From the cell containing the given text, extract its center point as [x, y] coordinate. 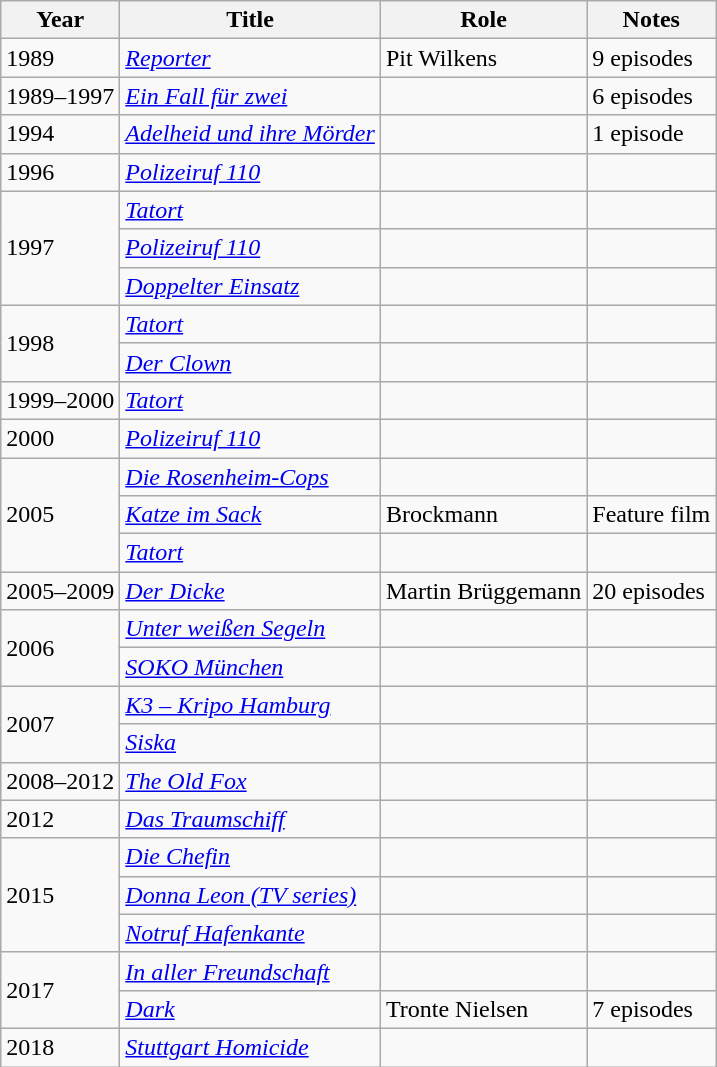
Die Chefin [250, 857]
Die Rosenheim-Cops [250, 477]
2007 [60, 724]
Title [250, 20]
Das Traumschiff [250, 819]
1998 [60, 343]
Pit Wilkens [483, 58]
9 episodes [652, 58]
20 episodes [652, 591]
The Old Fox [250, 781]
Feature film [652, 515]
Unter weißen Segeln [250, 629]
Katze im Sack [250, 515]
SOKO München [250, 667]
Martin Brüggemann [483, 591]
Reporter [250, 58]
Donna Leon (TV series) [250, 895]
1989–1997 [60, 96]
Brockmann [483, 515]
1989 [60, 58]
Role [483, 20]
1994 [60, 134]
2000 [60, 438]
Year [60, 20]
Ein Fall für zwei [250, 96]
7 episodes [652, 1009]
Tronte Nielsen [483, 1009]
K3 – Kripo Hamburg [250, 705]
Der Dicke [250, 591]
1999–2000 [60, 400]
1997 [60, 248]
Notes [652, 20]
Siska [250, 743]
2005 [60, 515]
In aller Freundschaft [250, 971]
Dark [250, 1009]
1 episode [652, 134]
2008–2012 [60, 781]
2006 [60, 648]
Notruf Hafenkante [250, 933]
2015 [60, 895]
2018 [60, 1047]
Doppelter Einsatz [250, 286]
1996 [60, 172]
6 episodes [652, 96]
Der Clown [250, 362]
2005–2009 [60, 591]
Stuttgart Homicide [250, 1047]
2017 [60, 990]
Adelheid und ihre Mörder [250, 134]
2012 [60, 819]
